Search for the cell housing the specified text and yield its [x, y] center coordinate. 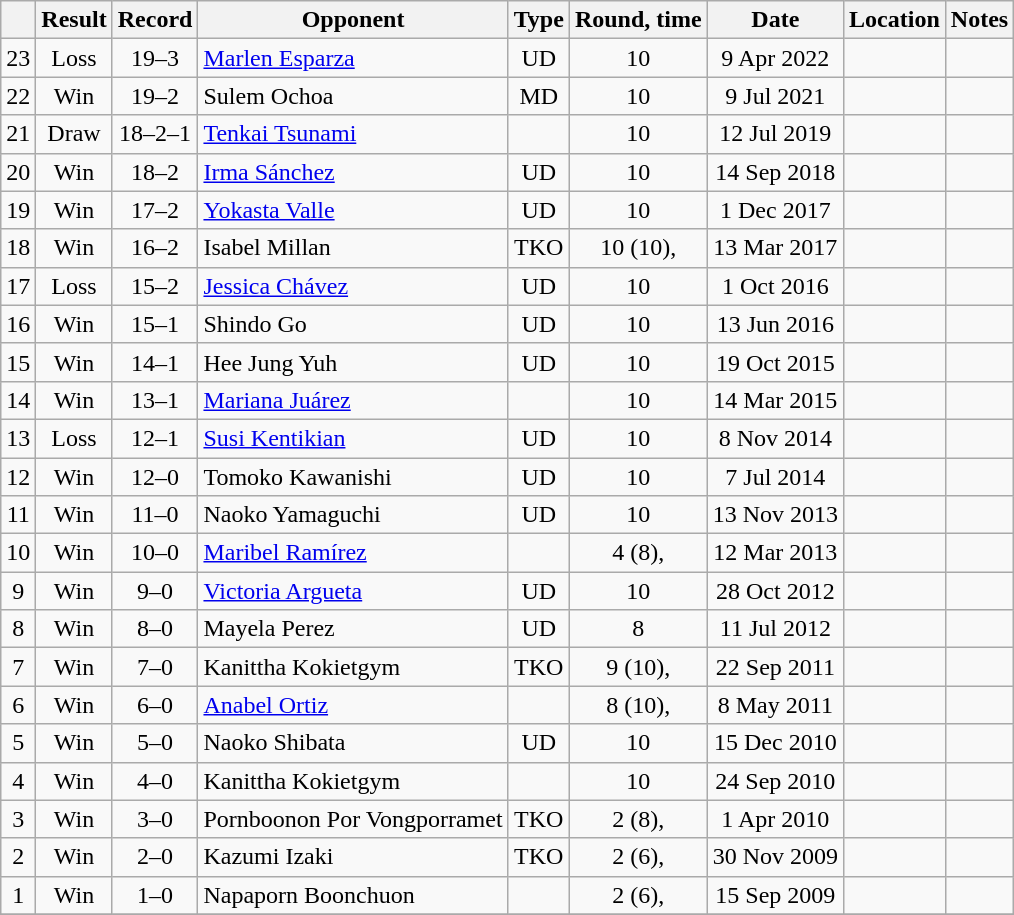
6 [18, 705]
Round, time [638, 20]
Susi Kentikian [353, 438]
Date [775, 20]
14 Sep 2018 [775, 172]
17–2 [155, 210]
1 [18, 895]
8 Nov 2014 [775, 438]
5–0 [155, 743]
6–0 [155, 705]
14–1 [155, 362]
9 [18, 591]
Hee Jung Yuh [353, 362]
12 [18, 477]
15 Dec 2010 [775, 743]
12–0 [155, 477]
18 [18, 248]
17 [18, 286]
Isabel Millan [353, 248]
12 Jul 2019 [775, 134]
12 Mar 2013 [775, 553]
16–2 [155, 248]
Record [155, 20]
8 (10), [638, 705]
15–2 [155, 286]
Victoria Argueta [353, 591]
Marlen Esparza [353, 58]
Mariana Juárez [353, 400]
7 Jul 2014 [775, 477]
Tomoko Kawanishi [353, 477]
Pornboonon Por Vongporramet [353, 819]
3–0 [155, 819]
19 Oct 2015 [775, 362]
8–0 [155, 629]
9 (10), [638, 667]
14 Mar 2015 [775, 400]
Jessica Chávez [353, 286]
19–2 [155, 96]
2 (8), [638, 819]
20 [18, 172]
Shindo Go [353, 324]
Result [74, 20]
Yokasta Valle [353, 210]
Kazumi Izaki [353, 857]
11 [18, 515]
22 Sep 2011 [775, 667]
Naoko Yamaguchi [353, 515]
10 (10), [638, 248]
3 [18, 819]
Type [538, 20]
13 Jun 2016 [775, 324]
Mayela Perez [353, 629]
Tenkai Tsunami [353, 134]
2 [18, 857]
Anabel Ortiz [353, 705]
13 [18, 438]
15 [18, 362]
1–0 [155, 895]
7–0 [155, 667]
2–0 [155, 857]
1 Oct 2016 [775, 286]
12–1 [155, 438]
Maribel Ramírez [353, 553]
28 Oct 2012 [775, 591]
9–0 [155, 591]
14 [18, 400]
4 (8), [638, 553]
15 Sep 2009 [775, 895]
1 Dec 2017 [775, 210]
Notes [979, 20]
Naoko Shibata [353, 743]
13 Nov 2013 [775, 515]
10–0 [155, 553]
23 [18, 58]
18–2–1 [155, 134]
Irma Sánchez [353, 172]
18–2 [155, 172]
Location [895, 20]
MD [538, 96]
16 [18, 324]
19–3 [155, 58]
Draw [74, 134]
Sulem Ochoa [353, 96]
19 [18, 210]
13 Mar 2017 [775, 248]
21 [18, 134]
9 Jul 2021 [775, 96]
30 Nov 2009 [775, 857]
13–1 [155, 400]
Opponent [353, 20]
24 Sep 2010 [775, 781]
1 Apr 2010 [775, 819]
4–0 [155, 781]
5 [18, 743]
11–0 [155, 515]
9 Apr 2022 [775, 58]
15–1 [155, 324]
22 [18, 96]
4 [18, 781]
Napaporn Boonchuon [353, 895]
11 Jul 2012 [775, 629]
8 May 2011 [775, 705]
7 [18, 667]
